For the text-containing cell, return its midpoint in [X, Y] coordinate format. 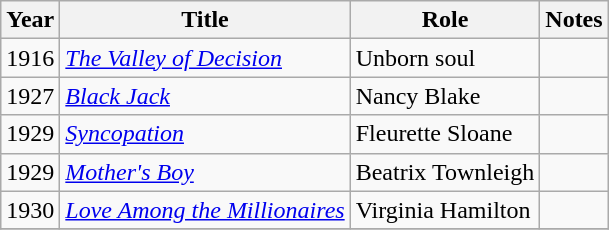
Notes [574, 20]
Love Among the Millionaires [205, 210]
Syncopation [205, 134]
Nancy Blake [445, 96]
Virginia Hamilton [445, 210]
1916 [30, 58]
Mother's Boy [205, 172]
Beatrix Townleigh [445, 172]
The Valley of Decision [205, 58]
Year [30, 20]
Unborn soul [445, 58]
Role [445, 20]
Black Jack [205, 96]
1930 [30, 210]
Title [205, 20]
1927 [30, 96]
Fleurette Sloane [445, 134]
